Extract the [X, Y] coordinate from the center of the cell holding the provided text.  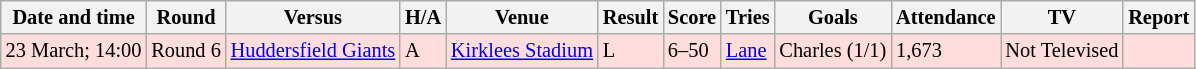
Kirklees Stadium [522, 51]
Huddersfield Giants [313, 51]
Charles (1/1) [832, 51]
Versus [313, 17]
Goals [832, 17]
Score [692, 17]
Attendance [946, 17]
Not Televised [1062, 51]
1,673 [946, 51]
Report [1158, 17]
Tries [748, 17]
Result [630, 17]
Round 6 [186, 51]
L [630, 51]
A [423, 51]
H/A [423, 17]
Round [186, 17]
23 March; 14:00 [74, 51]
6–50 [692, 51]
Date and time [74, 17]
TV [1062, 17]
Venue [522, 17]
Lane [748, 51]
